Capture the cell that displays the provided text and extract its (x, y) central coordinate. 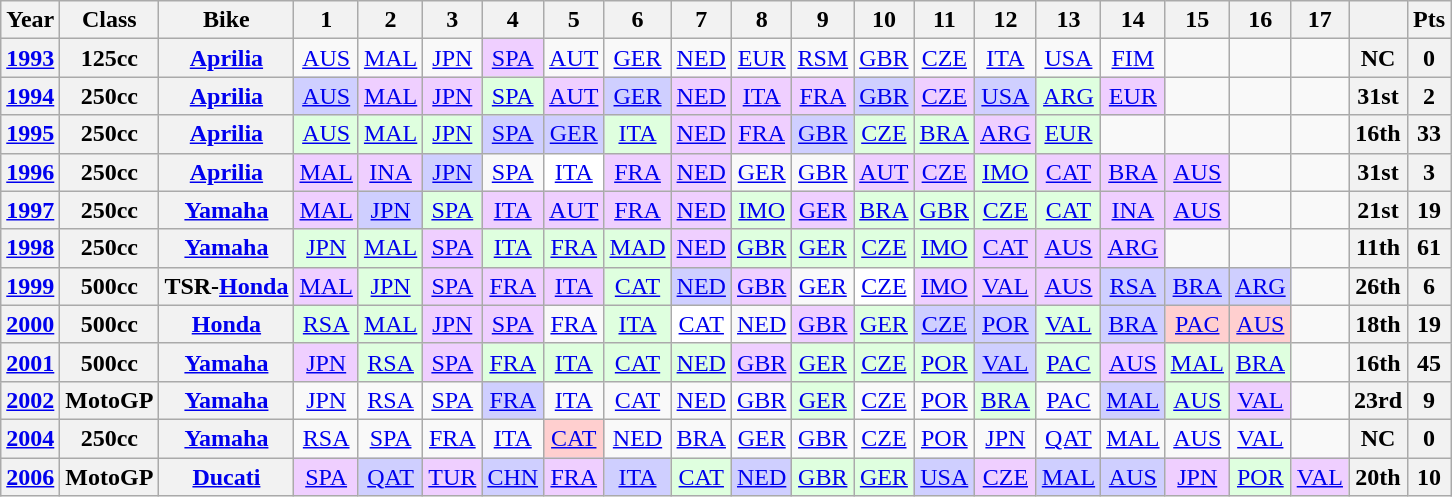
Class (110, 20)
16 (1260, 20)
61 (1430, 248)
TSR-Honda (226, 286)
14 (1133, 20)
23rd (1378, 400)
MAD (638, 248)
18th (1378, 324)
11 (944, 20)
1995 (30, 134)
21st (1378, 210)
1999 (30, 286)
2002 (30, 400)
13 (1068, 20)
1997 (30, 210)
12 (1006, 20)
1994 (30, 96)
RSM (823, 58)
Ducati (226, 477)
15 (1197, 20)
11th (1378, 248)
1 (326, 20)
2000 (30, 324)
2004 (30, 438)
33 (1430, 134)
Year (30, 20)
2006 (30, 477)
4 (513, 20)
TUR (452, 477)
17 (1320, 20)
7 (701, 20)
26th (1378, 286)
20th (1378, 477)
Bike (226, 20)
1996 (30, 172)
45 (1430, 362)
125cc (110, 58)
FIM (1133, 58)
1993 (30, 58)
2001 (30, 362)
Honda (226, 324)
CHN (513, 477)
1998 (30, 248)
8 (761, 20)
5 (574, 20)
Pts (1430, 20)
